Pinpoint the cell where the given text exists, returning its [X, Y] midpoint coordinate. 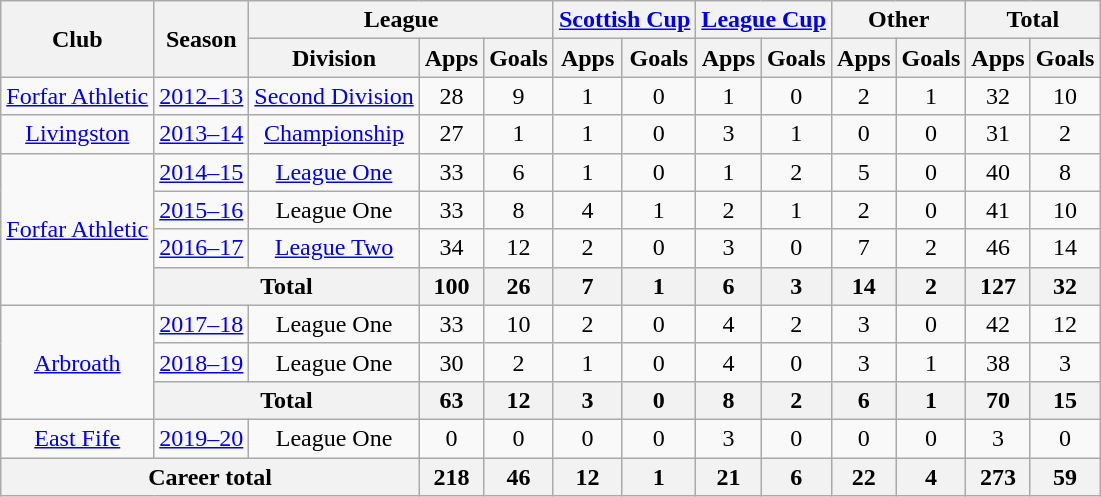
27 [451, 134]
2017–18 [202, 324]
21 [728, 477]
42 [998, 324]
41 [998, 210]
League Cup [764, 20]
63 [451, 400]
2014–15 [202, 172]
League Two [334, 248]
2016–17 [202, 248]
East Fife [78, 438]
Division [334, 58]
31 [998, 134]
28 [451, 96]
100 [451, 286]
38 [998, 362]
30 [451, 362]
2019–20 [202, 438]
Other [899, 20]
127 [998, 286]
Second Division [334, 96]
League [402, 20]
9 [519, 96]
Arbroath [78, 362]
Season [202, 39]
2015–16 [202, 210]
59 [1065, 477]
Championship [334, 134]
2012–13 [202, 96]
Club [78, 39]
273 [998, 477]
40 [998, 172]
Career total [210, 477]
15 [1065, 400]
Livingston [78, 134]
Scottish Cup [624, 20]
2013–14 [202, 134]
218 [451, 477]
22 [864, 477]
34 [451, 248]
2018–19 [202, 362]
5 [864, 172]
70 [998, 400]
26 [519, 286]
